Capture the cell that displays the provided text and extract its (x, y) central coordinate. 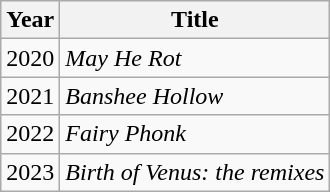
2021 (30, 96)
2022 (30, 134)
Banshee Hollow (195, 96)
Fairy Phonk (195, 134)
Year (30, 20)
2023 (30, 172)
Birth of Venus: the remixes (195, 172)
2020 (30, 58)
May He Rot (195, 58)
Title (195, 20)
